Detect which cell encompasses the target text, then output its (X, Y) center coordinate. 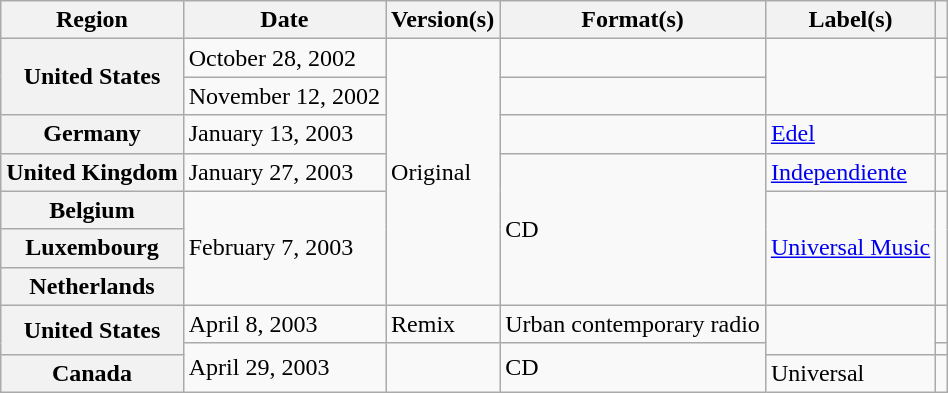
Region (92, 20)
Independiente (850, 172)
Netherlands (92, 286)
Version(s) (443, 20)
Original (443, 172)
October 28, 2002 (284, 58)
Germany (92, 134)
Universal Music (850, 248)
Format(s) (633, 20)
Edel (850, 134)
January 13, 2003 (284, 134)
April 29, 2003 (284, 368)
January 27, 2003 (284, 172)
Remix (443, 324)
Belgium (92, 210)
November 12, 2002 (284, 96)
Date (284, 20)
February 7, 2003 (284, 248)
April 8, 2003 (284, 324)
Label(s) (850, 20)
Universal (850, 373)
United Kingdom (92, 172)
Canada (92, 373)
Luxembourg (92, 248)
Urban contemporary radio (633, 324)
